Return the [X, Y] coordinate for the center point of the cell that contains the specified text.  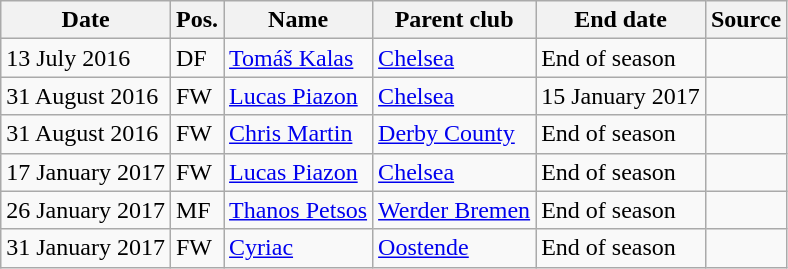
31 January 2017 [86, 248]
Pos. [196, 20]
DF [196, 58]
Date [86, 20]
Cyriac [298, 248]
15 January 2017 [621, 96]
Thanos Petsos [298, 210]
Oostende [454, 248]
Derby County [454, 134]
End date [621, 20]
Chris Martin [298, 134]
Source [746, 20]
Parent club [454, 20]
Tomáš Kalas [298, 58]
Name [298, 20]
MF [196, 210]
26 January 2017 [86, 210]
17 January 2017 [86, 172]
Werder Bremen [454, 210]
13 July 2016 [86, 58]
